Detect which cell encompasses the target text, then output its [x, y] center coordinate. 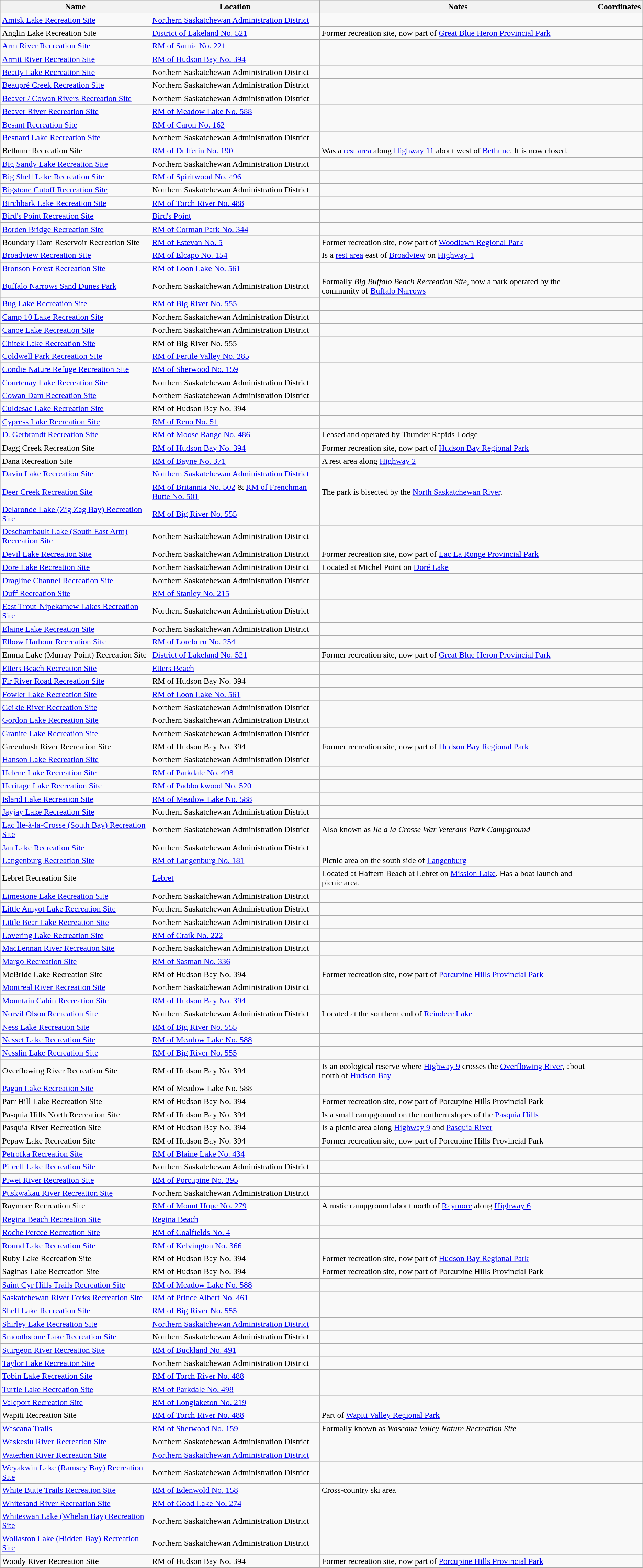
Located at Haffern Beach at Lebret on Mission Lake. Has a boat launch and picnic area. [458, 879]
RM of Kelvington No. 366 [235, 1245]
Parr Hill Lake Recreation Site [76, 1102]
Waterhen River Recreation Site [76, 1455]
Helene Lake Recreation Site [76, 773]
Big Shell Lake Recreation Site [76, 177]
Waskesiu River Recreation Site [76, 1442]
Coldwell Park Recreation Site [76, 356]
Bird's Point [235, 216]
Granite Lake Recreation Site [76, 733]
Dore Lake Recreation Site [76, 567]
Puskwakau River Recreation Site [76, 1193]
Buffalo Narrows Sand Dunes Park [76, 286]
Etters Beach Recreation Site [76, 668]
Camp 10 Lake Recreation Site [76, 317]
Langenburg Recreation Site [76, 861]
Weyakwin Lake (Ramsey Bay) Recreation Site [76, 1472]
Piwei River Recreation Site [76, 1180]
Dana Recreation Site [76, 461]
Cross-country ski area [458, 1490]
Borden Bridge Recreation Site [76, 229]
RM of Blaine Lake No. 434 [235, 1154]
Elbow Harbour Recreation Site [76, 642]
Formally Big Buffalo Beach Recreation Site, now a park operated by the community of Buffalo Narrows [458, 286]
RM of Coalfields No. 4 [235, 1232]
Bronson Forest Recreation Site [76, 268]
A rest area along Highway 2 [458, 461]
White Butte Trails Recreation Site [76, 1490]
Norvil Olson Recreation Site [76, 1014]
Beaupré Creek Recreation Site [76, 85]
RM of Buckland No. 491 [235, 1350]
Valeport Recreation Site [76, 1402]
Is a small campground on the northern slopes of the Pasquia Hills [458, 1115]
Pagan Lake Recreation Site [76, 1089]
RM of Dufferin No. 190 [235, 151]
Davin Lake Recreation Site [76, 474]
Cypress Lake Recreation Site [76, 422]
RM of Elcapo No. 154 [235, 255]
RM of Caron No. 162 [235, 124]
Heritage Lake Recreation Site [76, 786]
Canoe Lake Recreation Site [76, 330]
Geikie River Recreation Site [76, 707]
Round Lake Recreation Site [76, 1245]
Delaronde Lake (Zig Zag Bay) Recreation Site [76, 514]
RM of Bayne No. 371 [235, 461]
Whiteswan Lake (Whelan Bay) Recreation Site [76, 1521]
Beaver River Recreation Site [76, 111]
Besant Recreation Site [76, 124]
Is a picnic area along Highway 9 and Pasquia River [458, 1128]
McBride Lake Recreation Site [76, 974]
Island Lake Recreation Site [76, 799]
Anglin Lake Recreation Site [76, 33]
Lac Île-à-la-Crosse (South Bay) Recreation Site [76, 830]
RM of Good Lake No. 274 [235, 1503]
Sturgeon River Recreation Site [76, 1350]
RM of Loreburn No. 254 [235, 642]
Montreal River Recreation Site [76, 987]
Location [235, 7]
Piprell Lake Recreation Site [76, 1167]
Notes [458, 7]
Ness Lake Recreation Site [76, 1027]
Hanson Lake Recreation Site [76, 760]
Raymore Recreation Site [76, 1206]
Turtle Lake Recreation Site [76, 1389]
Dagg Creek Recreation Site [76, 448]
Devil Lake Recreation Site [76, 554]
Overflowing River Recreation Site [76, 1070]
Was a rest area along Highway 11 about west of Bethune. It is now closed. [458, 151]
Condie Nature Refuge Recreation Site [76, 369]
Saskatchewan River Forks Recreation Site [76, 1298]
Margo Recreation Site [76, 961]
Etters Beach [235, 668]
Dragline Channel Recreation Site [76, 580]
RM of Mount Hope No. 279 [235, 1206]
Jan Lake Recreation Site [76, 847]
RM of Sasman No. 336 [235, 961]
Formally known as Wascana Valley Nature Recreation Site [458, 1428]
Also known as Ile a la Crosse War Veterans Park Campground [458, 830]
Ruby Lake Recreation Site [76, 1258]
Nesset Lake Recreation Site [76, 1040]
Is a rest area east of Broadview on Highway 1 [458, 255]
Located at the southern end of Reindeer Lake [458, 1014]
Lebret Recreation Site [76, 879]
D. Gerbrandt Recreation Site [76, 435]
Roche Percee Recreation Site [76, 1232]
Smoothstone Lake Recreation Site [76, 1337]
RM of Spiritwood No. 496 [235, 177]
Wascana Trails [76, 1428]
Culdesac Lake Recreation Site [76, 409]
Mountain Cabin Recreation Site [76, 1001]
RM of Craik No. 222 [235, 935]
East Trout-Nipekamew Lakes Recreation Site [76, 611]
RM of Fertile Valley No. 285 [235, 356]
Nesslin Lake Recreation Site [76, 1053]
RM of Britannia No. 502 & RM of Frenchman Butte No. 501 [235, 492]
Lovering Lake Recreation Site [76, 935]
MacLennan River Recreation Site [76, 948]
Emma Lake (Murray Point) Recreation Site [76, 655]
Lebret [235, 879]
RM of Porcupine No. 395 [235, 1180]
Pepaw Lake Recreation Site [76, 1141]
Bird's Point Recreation Site [76, 216]
Fowler Lake Recreation Site [76, 694]
Bethune Recreation Site [76, 151]
RM of Longlaketon No. 219 [235, 1402]
Former recreation site, now part of Woodlawn Regional Park [458, 242]
Name [76, 7]
Gordon Lake Recreation Site [76, 720]
Petrofka Recreation Site [76, 1154]
RM of Estevan No. 5 [235, 242]
RM of Langenburg No. 181 [235, 861]
Shell Lake Recreation Site [76, 1311]
Saginas Lake Recreation Site [76, 1271]
RM of Moose Range No. 486 [235, 435]
Arm River Recreation Site [76, 46]
A rustic campground about north of Raymore along Highway 6 [458, 1206]
Jayjay Lake Recreation Site [76, 812]
Fir River Road Recreation Site [76, 681]
Birchbark Lake Recreation Site [76, 203]
Pasquia Hills North Recreation Site [76, 1115]
RM of Paddockwood No. 520 [235, 786]
Beatty Lake Recreation Site [76, 72]
Leased and operated by Thunder Rapids Lodge [458, 435]
Woody River Recreation Site [76, 1561]
Pasquia River Recreation Site [76, 1128]
Taylor Lake Recreation Site [76, 1363]
Boundary Dam Reservoir Recreation Site [76, 242]
Chitek Lake Recreation Site [76, 343]
Bug Lake Recreation Site [76, 304]
Wapiti Recreation Site [76, 1415]
RM of Stanley No. 215 [235, 593]
RM of Corman Park No. 344 [235, 229]
Coordinates [619, 7]
Shirley Lake Recreation Site [76, 1324]
Duff Recreation Site [76, 593]
Courtenay Lake Recreation Site [76, 383]
Is an ecological reserve where Highway 9 crosses the Overflowing River, about north of Hudson Bay [458, 1070]
Regina Beach Recreation Site [76, 1219]
Besnard Lake Recreation Site [76, 137]
Cowan Dam Recreation Site [76, 396]
Limestone Lake Recreation Site [76, 896]
Little Amyot Lake Recreation Site [76, 909]
Broadview Recreation Site [76, 255]
Located at Michel Point on Doré Lake [458, 567]
RM of Sarnia No. 221 [235, 46]
Elaine Lake Recreation Site [76, 629]
Beaver / Cowan Rivers Recreation Site [76, 98]
Tobin Lake Recreation Site [76, 1376]
Deer Creek Recreation Site [76, 492]
Wollaston Lake (Hidden Bay) Recreation Site [76, 1543]
Regina Beach [235, 1219]
Bigstone Cutoff Recreation Site [76, 190]
The park is bisected by the North Saskatchewan River. [458, 492]
Saint Cyr Hills Trails Recreation Site [76, 1284]
Deschambault Lake (South East Arm) Recreation Site [76, 536]
Former recreation site, now part of Lac La Ronge Provincial Park [458, 554]
Amisk Lake Recreation Site [76, 20]
Whitesand River Recreation Site [76, 1503]
RM of Reno No. 51 [235, 422]
Greenbush River Recreation Site [76, 747]
RM of Edenwold No. 158 [235, 1490]
Little Bear Lake Recreation Site [76, 922]
RM of Prince Albert No. 461 [235, 1298]
Big Sandy Lake Recreation Site [76, 164]
Part of Wapiti Valley Regional Park [458, 1415]
Picnic area on the south side of Langenburg [458, 861]
Armit River Recreation Site [76, 59]
